Extract the (x, y) coordinate from the center of the cell holding the provided text.  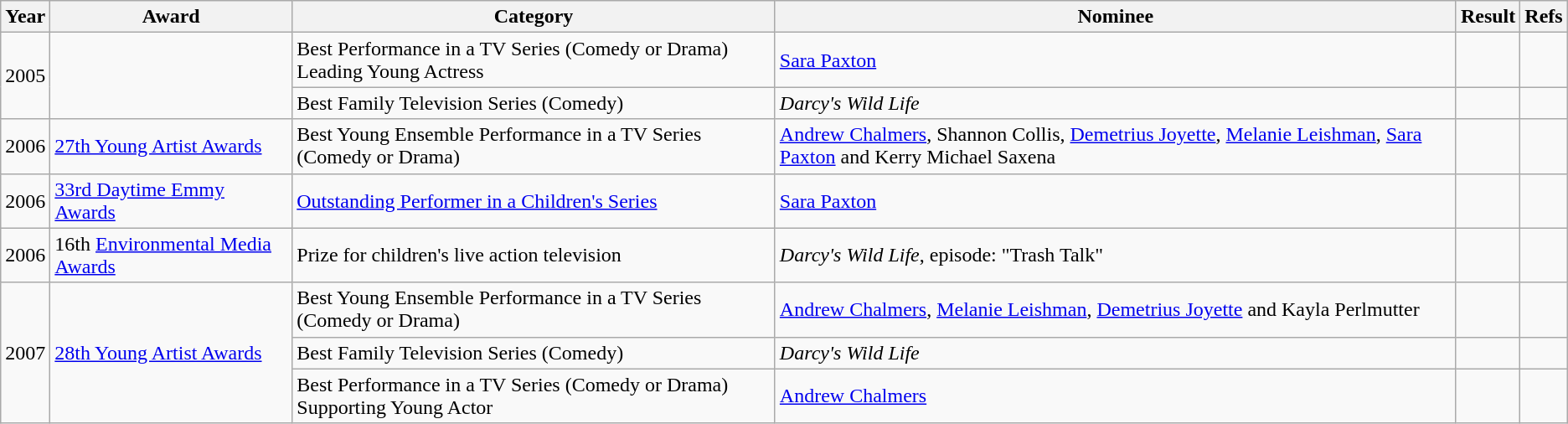
Nominee (1116, 17)
Andrew Chalmers, Melanie Leishman, Demetrius Joyette and Kayla Perlmutter (1116, 310)
27th Young Artist Awards (171, 146)
Prize for children's live action television (534, 255)
Refs (1544, 17)
Outstanding Performer in a Children's Series (534, 201)
Andrew Chalmers (1116, 396)
2005 (25, 75)
28th Young Artist Awards (171, 353)
16th Environmental Media Awards (171, 255)
Result (1488, 17)
Year (25, 17)
Best Performance in a TV Series (Comedy or Drama) Supporting Young Actor (534, 396)
Award (171, 17)
2007 (25, 353)
Category (534, 17)
33rd Daytime Emmy Awards (171, 201)
Best Performance in a TV Series (Comedy or Drama) Leading Young Actress (534, 60)
Andrew Chalmers, Shannon Collis, Demetrius Joyette, Melanie Leishman, Sara Paxton and Kerry Michael Saxena (1116, 146)
Darcy's Wild Life, episode: "Trash Talk" (1116, 255)
